Scan for the cell matching the given text and deliver its (x, y) coordinate at center. 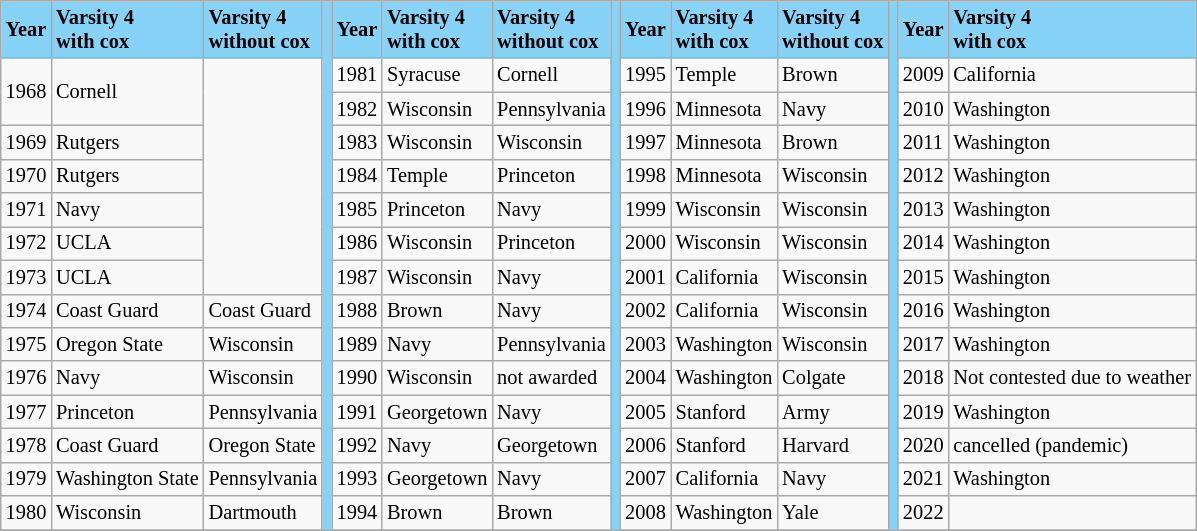
1990 (357, 378)
2016 (923, 311)
Yale (832, 513)
2015 (923, 277)
2005 (645, 412)
2002 (645, 311)
2004 (645, 378)
1979 (26, 479)
1976 (26, 378)
1992 (357, 445)
1977 (26, 412)
1987 (357, 277)
2012 (923, 176)
Washington State (127, 479)
1997 (645, 142)
1981 (357, 75)
Dartmouth (263, 513)
Harvard (832, 445)
2018 (923, 378)
Not contested due to weather (1072, 378)
2021 (923, 479)
2007 (645, 479)
1986 (357, 243)
Colgate (832, 378)
2008 (645, 513)
not awarded (551, 378)
1968 (26, 92)
2003 (645, 344)
2006 (645, 445)
1991 (357, 412)
1985 (357, 210)
1999 (645, 210)
2009 (923, 75)
2010 (923, 109)
2000 (645, 243)
2017 (923, 344)
1972 (26, 243)
2011 (923, 142)
2013 (923, 210)
1975 (26, 344)
1969 (26, 142)
1989 (357, 344)
1973 (26, 277)
2020 (923, 445)
1984 (357, 176)
2001 (645, 277)
1970 (26, 176)
1993 (357, 479)
1995 (645, 75)
1971 (26, 210)
1994 (357, 513)
cancelled (pandemic) (1072, 445)
Syracuse (437, 75)
1983 (357, 142)
1998 (645, 176)
2022 (923, 513)
1988 (357, 311)
1982 (357, 109)
1996 (645, 109)
1974 (26, 311)
Army (832, 412)
1980 (26, 513)
2019 (923, 412)
1978 (26, 445)
2014 (923, 243)
